For the text-containing cell, return its midpoint in (x, y) coordinate format. 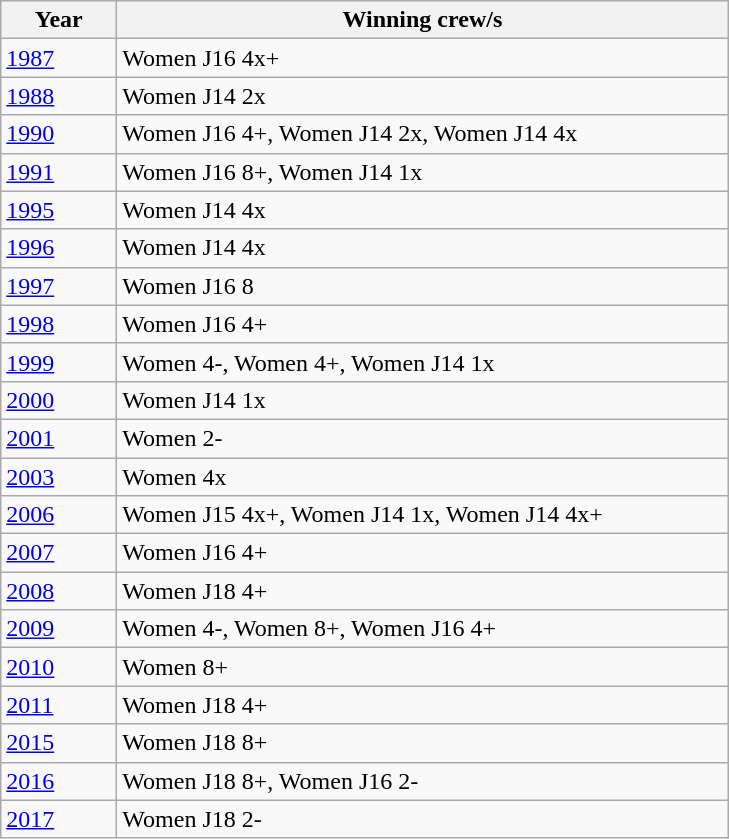
Women 4x (422, 477)
2011 (59, 705)
Women J16 4+, Women J14 2x, Women J14 4x (422, 134)
2006 (59, 515)
1991 (59, 172)
Year (59, 20)
2015 (59, 743)
1996 (59, 248)
Women 8+ (422, 667)
Women 4-, Women 8+, Women J16 4+ (422, 629)
Women 4-, Women 4+, Women J14 1x (422, 362)
1988 (59, 96)
2010 (59, 667)
2017 (59, 819)
2003 (59, 477)
Women J16 4x+ (422, 58)
1995 (59, 210)
Women J18 2- (422, 819)
2016 (59, 781)
Women J15 4x+, Women J14 1x, Women J14 4x+ (422, 515)
Women J14 1x (422, 400)
1999 (59, 362)
1987 (59, 58)
Women J18 8+ (422, 743)
2001 (59, 438)
2008 (59, 591)
Women J16 8+, Women J14 1x (422, 172)
1990 (59, 134)
1997 (59, 286)
Women J14 2x (422, 96)
2009 (59, 629)
Women 2- (422, 438)
Women J18 8+, Women J16 2- (422, 781)
1998 (59, 324)
Winning crew/s (422, 20)
2000 (59, 400)
2007 (59, 553)
Women J16 8 (422, 286)
